Provide the (x, y) coordinate of the cell's center where the given text is located.  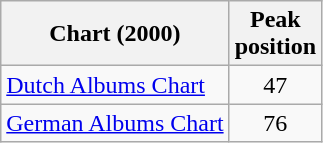
Chart (2000) (115, 34)
76 (275, 123)
Dutch Albums Chart (115, 85)
47 (275, 85)
Peakposition (275, 34)
German Albums Chart (115, 123)
